From the cell containing the given text, extract its center point as (x, y) coordinate. 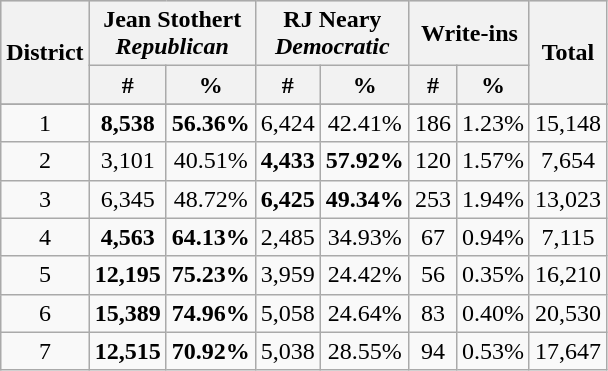
Total (568, 52)
49.34% (364, 199)
4,433 (288, 161)
7,115 (568, 237)
0.53% (492, 351)
13,023 (568, 199)
83 (432, 313)
District (45, 52)
12,195 (128, 275)
4,563 (128, 237)
0.40% (492, 313)
70.92% (210, 351)
56.36% (210, 123)
28.55% (364, 351)
48.72% (210, 199)
12,515 (128, 351)
6 (45, 313)
24.64% (364, 313)
5 (45, 275)
57.92% (364, 161)
1.57% (492, 161)
3 (45, 199)
5,038 (288, 351)
RJ NearyDemocratic (332, 34)
0.35% (492, 275)
186 (432, 123)
8,538 (128, 123)
2 (45, 161)
17,647 (568, 351)
3,101 (128, 161)
94 (432, 351)
16,210 (568, 275)
7 (45, 351)
Write-ins (469, 34)
20,530 (568, 313)
253 (432, 199)
6,345 (128, 199)
6,425 (288, 199)
1.23% (492, 123)
4 (45, 237)
67 (432, 237)
6,424 (288, 123)
42.41% (364, 123)
56 (432, 275)
1 (45, 123)
15,389 (128, 313)
75.23% (210, 275)
15,148 (568, 123)
24.42% (364, 275)
3,959 (288, 275)
1.94% (492, 199)
2,485 (288, 237)
34.93% (364, 237)
120 (432, 161)
Jean StothertRepublican (172, 34)
74.96% (210, 313)
5,058 (288, 313)
64.13% (210, 237)
7,654 (568, 161)
0.94% (492, 237)
40.51% (210, 161)
